Return [X, Y] of the center of cell containing provided text 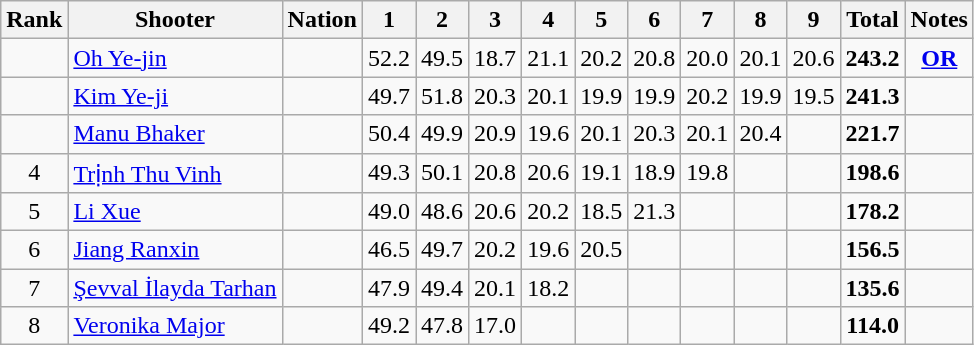
18.9 [654, 173]
Veronika Major [175, 326]
20.5 [602, 250]
18.7 [496, 58]
3 [496, 20]
49.9 [442, 134]
49.5 [442, 58]
9 [814, 20]
21.1 [548, 58]
52.2 [388, 58]
47.9 [388, 288]
OR [939, 58]
17.0 [496, 326]
Notes [939, 20]
49.0 [388, 212]
Manu Bhaker [175, 134]
50.1 [442, 173]
2 [442, 20]
178.2 [872, 212]
Shooter [175, 20]
20.0 [708, 58]
Şevval İlayda Tarhan [175, 288]
Nation [322, 20]
19.5 [814, 96]
Trịnh Thu Vinh [175, 173]
Oh Ye-jin [175, 58]
21.3 [654, 212]
50.4 [388, 134]
Jiang Ranxin [175, 250]
241.3 [872, 96]
Li Xue [175, 212]
198.6 [872, 173]
20.9 [496, 134]
221.7 [872, 134]
48.6 [442, 212]
19.8 [708, 173]
46.5 [388, 250]
Rank [34, 20]
49.4 [442, 288]
18.2 [548, 288]
156.5 [872, 250]
19.1 [602, 173]
49.2 [388, 326]
Kim Ye-ji [175, 96]
51.8 [442, 96]
114.0 [872, 326]
18.5 [602, 212]
Total [872, 20]
20.4 [760, 134]
135.6 [872, 288]
49.3 [388, 173]
47.8 [442, 326]
243.2 [872, 58]
1 [388, 20]
